Pinpoint the cell where the given text exists, returning its (x, y) midpoint coordinate. 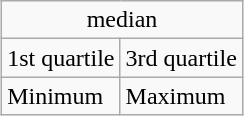
median (122, 20)
3rd quartile (181, 58)
1st quartile (61, 58)
Minimum (61, 96)
Maximum (181, 96)
